For the text-containing cell, return its midpoint in (x, y) coordinate format. 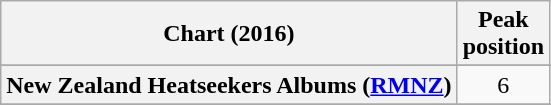
New Zealand Heatseekers Albums (RMNZ) (229, 85)
6 (503, 85)
Chart (2016) (229, 34)
Peak position (503, 34)
